Extract the [x, y] coordinate from the center of the cell holding the provided text.  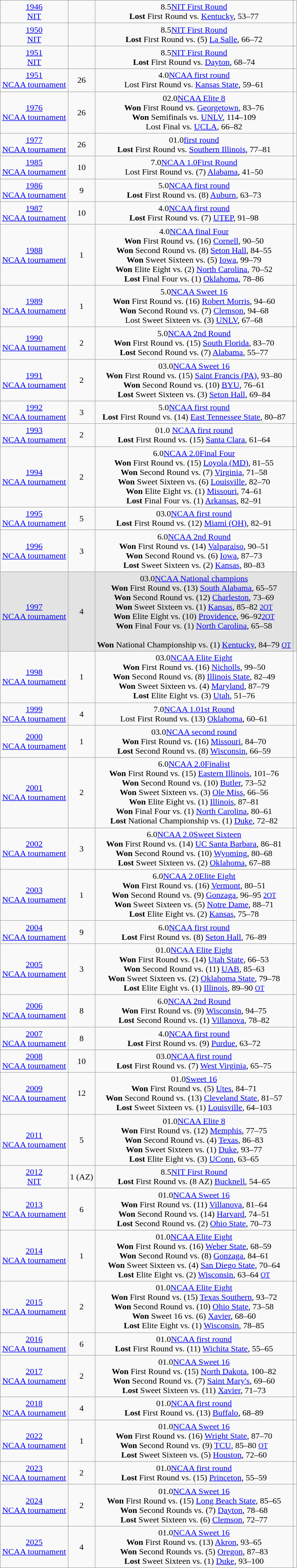
01.0NCAA Sweet 16Won First Round vs. (11) Villanova, 81–64Won Second Round vs. (14) Harvard, 74–51 Lost Second Round vs. (2) Ohio State, 70–73 [194, 1209]
1998NCAA tournament [34, 677]
2001NCAA tournament [34, 793]
5.0NCAA first roundLost First Round vs. (8) Auburn, 63–73 [194, 190]
2007NCAA tournament [34, 1038]
2018NCAA tournament [34, 1409]
01.0NCAA Sweet 16Won First Round vs. (16) Wright State, 87–70 Won Second Round vs. (9) TCU, 85–80 OT Lost Sweet Sixteen vs. (5) Houston, 72–60 [194, 1441]
2006NCAA tournament [34, 1011]
1999NCAA tournament [34, 714]
1985NCAA tournament [34, 168]
1 (AZ) [81, 1177]
2002NCAA tournament [34, 848]
1946NIT [34, 12]
8.5NIT First Round Lost First Round vs. Kentucky, 53–77 [194, 12]
1993NCAA tournament [34, 435]
2013NCAA tournament [34, 1209]
1988NCAA tournament [34, 254]
01.0first roundLost First Round vs. Southern Illinois, 77–81 [194, 144]
01.0 NCAA first roundLost First Round vs. (15) Santa Clara, 61–64 [194, 435]
01.0NCAA Sweet 16Won First Round vs. (15) North Dakota, 100–82Won Second Round vs. (7) Saint Mary's, 69–60Lost Sweet Sixteen vs. (11) Xavier, 71–73 [194, 1376]
03.0NCAA first roundLost First Round vs. (12) Miami (OH), 82–91 [194, 519]
2023NCAA tournament [34, 1473]
1977NCAA tournament [34, 144]
1989NCAA tournament [34, 306]
4.0NCAA first roundLost First Round vs. (9) Purdue, 63–72 [194, 1038]
2025NCAA tournament [34, 1547]
1950NIT [34, 34]
1951NIT [34, 57]
6.0NCAA first roundLost First Round vs. (8) Seton Hall, 76–89 [194, 932]
1976NCAA tournament [34, 112]
01.0NCAA Sweet 16Won First Round vs. (13) Akron, 93–65Won Second Rounds vs. (5) Oregon, 87–83Lost Sweet Sixteen vs. (1) Duke, 93–100 [194, 1547]
1992NCAA tournament [34, 412]
2022NCAA tournament [34, 1441]
8.5NIT First Round Lost First Round vs. (5) La Salle, 66–72 [194, 34]
7.0NCAA 1.0First RoundLost First Round vs. (7) Alabama, 41–50 [194, 168]
1990 NCAA tournament [34, 343]
1995NCAA tournament [34, 519]
5.0NCAA Sweet 16Won First Round vs. (16) Robert Morris, 94–60Won Second Round vs. (7) Clemson, 94–68 Lost Sweet Sixteen vs. (3) UNLV, 67–68 [194, 306]
2005NCAA tournament [34, 969]
2011NCAA tournament [34, 1140]
2024NCAA tournament [34, 1505]
2000NCAA tournament [34, 741]
2016NCAA tournament [34, 1344]
2008NCAA tournament [34, 1061]
03.0NCAA Sweet 16Won First Round vs. (15) Saint Francis (PA), 93–80Won Second Round vs. (10) BYU, 76–61 Lost Sweet Sixteen vs. (3) Seton Hall, 69–84 [194, 380]
01.0NCAA first roundLost First Round vs. (11) Wichita State, 55–65 [194, 1344]
6.0NCAA 2nd RoundWon First Round vs. (14) Valparaiso, 90–51Won Second Round vs. (6) Iowa, 87–73 Lost Sweet Sixteen vs. (2) Kansas, 80–83 [194, 551]
1994NCAA tournament [34, 477]
1991NCAA tournament [34, 380]
4.0NCAA first roundLost First Round vs. (7) UTEP, 91–98 [194, 213]
01.0NCAA first roundLost First Round vs. (13) Buffalo, 68–89 [194, 1409]
01.0NCAA Sweet 16Won First Round vs. (15) Long Beach State, 85–65Won Second Rounds vs. (7) Dayton, 78–68Lost Sweet Sixteen vs. (6) Clemson, 72–77 [194, 1505]
2003NCAA tournament [34, 895]
7.0NCAA 1.01st RoundLost First Round vs. (13) Oklahoma, 60–61 [194, 714]
5.0NCAA 2nd RoundWon First Round vs. (15) South Florida, 83–70Lost Second Round vs. (7) Alabama, 55–77 [194, 343]
01.0NCAA first roundLost First Round vs. (15) Princeton, 55–59 [194, 1473]
2014NCAA tournament [34, 1256]
1996NCAA tournament [34, 551]
1997NCAA tournament [34, 611]
8.5NIT First Round Lost First Round vs. (8 AZ) Bucknell, 54–65 [194, 1177]
2015NCAA tournament [34, 1307]
1951NCAA tournament [34, 80]
03.0NCAA second roundWon First Round vs. (16) Missouri, 84–70Lost Second Round vs. (8) Wisconsin, 66–59 [194, 741]
2017NCAA tournament [34, 1376]
12 [81, 1094]
5.0NCAA first roundLost First Round vs. (14) East Tennessee State, 80–87 [194, 412]
02.0NCAA Elite 8 Won First Round vs. Georgetown, 83–76 Won Semifinals vs. UNLV, 114–109Lost Final vs. UCLA, 66–82 [194, 112]
1987NCAA tournament [34, 213]
03.0NCAA first roundLost First Round vs. (7) West Virginia, 65–75 [194, 1061]
2009NCAA tournament [34, 1094]
4.0NCAA first roundLost First Round vs. Kansas State, 59–61 [194, 80]
01.0Sweet 16Won First Round vs. (5) Utes, 84–71Won Second Round vs. (13) Cleveland State, 81–57 Lost Sweet Sixteen vs. (1) Louisville, 64–103 [194, 1094]
2004NCAA tournament [34, 932]
2012NIT [34, 1177]
6.0NCAA 2nd RoundWon First Round vs. (9) Wisconsin, 94–75Lost Second Round vs. (1) Villanova, 78–82 [194, 1011]
1986NCAA tournament [34, 190]
8.5NIT First Round Lost First Round vs. Dayton, 68–74 [194, 57]
